Find where the given text appears and provide that cell's center as (x, y) coordinate. 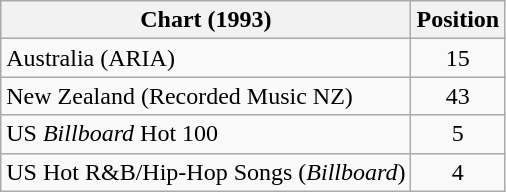
4 (458, 172)
US Billboard Hot 100 (206, 134)
New Zealand (Recorded Music NZ) (206, 96)
Chart (1993) (206, 20)
5 (458, 134)
Australia (ARIA) (206, 58)
15 (458, 58)
Position (458, 20)
43 (458, 96)
US Hot R&B/Hip-Hop Songs (Billboard) (206, 172)
